Detect which cell encompasses the target text, then output its [X, Y] center coordinate. 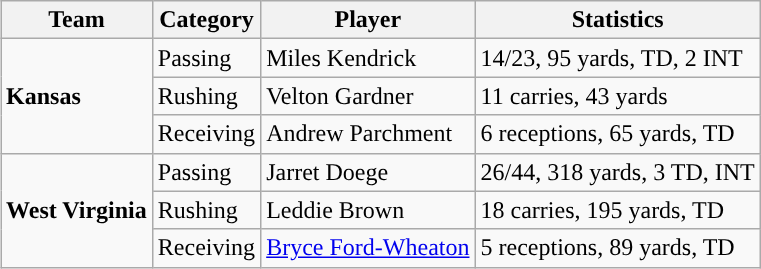
14/23, 95 yards, TD, 2 INT [618, 58]
Team [77, 20]
West Virginia [77, 210]
6 receptions, 65 yards, TD [618, 134]
Bryce Ford-Wheaton [368, 248]
Velton Gardner [368, 96]
Statistics [618, 20]
26/44, 318 yards, 3 TD, INT [618, 172]
11 carries, 43 yards [618, 96]
Category [206, 20]
Kansas [77, 96]
Andrew Parchment [368, 134]
Jarret Doege [368, 172]
Leddie Brown [368, 210]
Miles Kendrick [368, 58]
18 carries, 195 yards, TD [618, 210]
Player [368, 20]
5 receptions, 89 yards, TD [618, 248]
